Detect which cell encompasses the target text, then output its [X, Y] center coordinate. 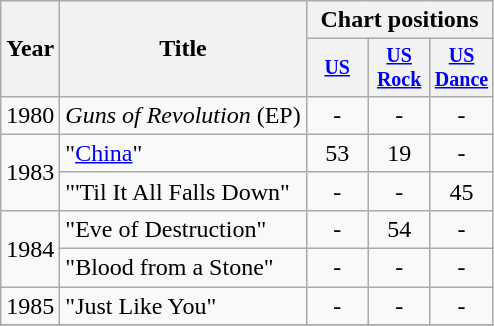
"'Til It All Falls Down" [183, 191]
53 [337, 153]
"China" [183, 153]
"Blood from a Stone" [183, 268]
1980 [30, 115]
US Dance [462, 68]
"Eve of Destruction" [183, 229]
Chart positions [400, 20]
Guns of Revolution (EP) [183, 115]
54 [399, 229]
1983 [30, 172]
1984 [30, 248]
US [337, 68]
"Just Like You" [183, 306]
US Rock [399, 68]
Title [183, 49]
Year [30, 49]
45 [462, 191]
19 [399, 153]
1985 [30, 306]
